Provide the [X, Y] coordinate of the cell's center where the given text is located.  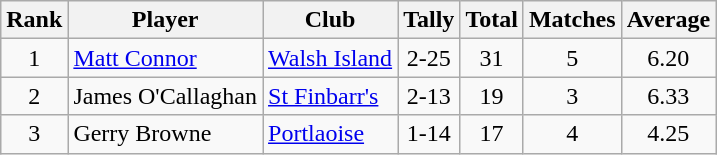
Matches [572, 20]
19 [492, 96]
St Finbarr's [330, 96]
17 [492, 134]
Walsh Island [330, 58]
5 [572, 58]
31 [492, 58]
2 [34, 96]
1 [34, 58]
2-25 [429, 58]
2-13 [429, 96]
Gerry Browne [166, 134]
Player [166, 20]
6.33 [668, 96]
James O'Callaghan [166, 96]
Matt Connor [166, 58]
4.25 [668, 134]
Total [492, 20]
6.20 [668, 58]
Club [330, 20]
Average [668, 20]
Portlaoise [330, 134]
Tally [429, 20]
4 [572, 134]
Rank [34, 20]
1-14 [429, 134]
